Find where the given text appears and provide that cell's center as [X, Y] coordinate. 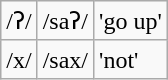
/saʔ/ [65, 21]
/ʔ/ [19, 21]
'not' [131, 59]
/sax/ [65, 59]
/x/ [19, 59]
'go up' [131, 21]
